Identify which cell holds the provided text, then report its (X, Y) central coordinate. 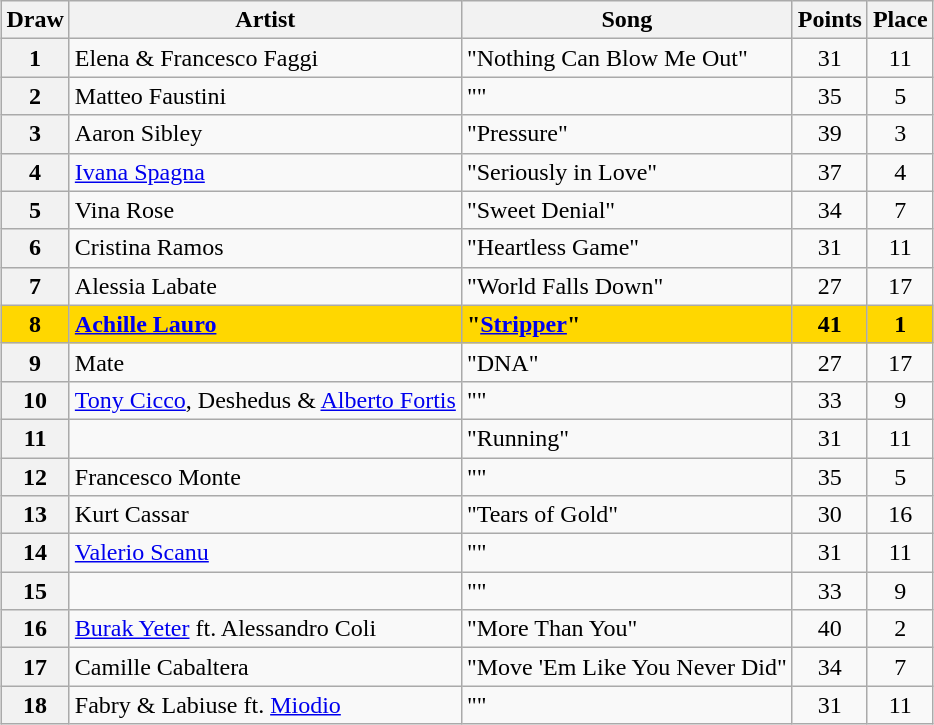
Fabry & Labiuse ft. Miodio (265, 705)
Mate (265, 362)
Francesco Monte (265, 477)
15 (35, 591)
Burak Yeter ft. Alessandro Coli (265, 629)
13 (35, 515)
"Stripper" (626, 324)
"Running" (626, 438)
"DNA" (626, 362)
Artist (265, 20)
Draw (35, 20)
Alessia Labate (265, 286)
37 (830, 172)
40 (830, 629)
8 (35, 324)
"Nothing Can Blow Me Out" (626, 58)
6 (35, 248)
Kurt Cassar (265, 515)
39 (830, 134)
Song (626, 20)
Valerio Scanu (265, 553)
10 (35, 400)
"Tears of Gold" (626, 515)
"World Falls Down" (626, 286)
Points (830, 20)
Matteo Faustini (265, 96)
Tony Cicco, Deshedus & Alberto Fortis (265, 400)
"Seriously in Love" (626, 172)
Vina Rose (265, 210)
"More Than You" (626, 629)
"Move 'Em Like You Never Did" (626, 667)
30 (830, 515)
12 (35, 477)
18 (35, 705)
41 (830, 324)
14 (35, 553)
Achille Lauro (265, 324)
Elena & Francesco Faggi (265, 58)
Camille Cabaltera (265, 667)
Aaron Sibley (265, 134)
Place (900, 20)
"Sweet Denial" (626, 210)
"Pressure" (626, 134)
Cristina Ramos (265, 248)
"Heartless Game" (626, 248)
Ivana Spagna (265, 172)
